Find where the given text appears and provide that cell's center as (X, Y) coordinate. 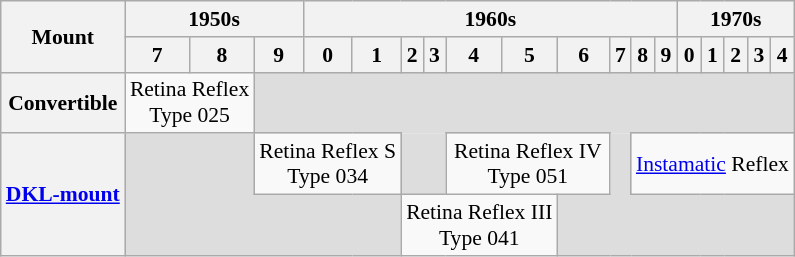
1970s (735, 19)
1960s (490, 19)
Retina Reflex IIIType 041 (479, 226)
1950s (214, 19)
Instamatic Reflex (712, 164)
Retina Reflex IVType 051 (528, 164)
Retina Reflex SType 034 (328, 164)
Retina ReflexType 025 (190, 102)
Convertible (63, 102)
6 (584, 55)
Mount (63, 36)
5 (529, 55)
DKL-mount (63, 195)
